For the text-containing cell, return its midpoint in (x, y) coordinate format. 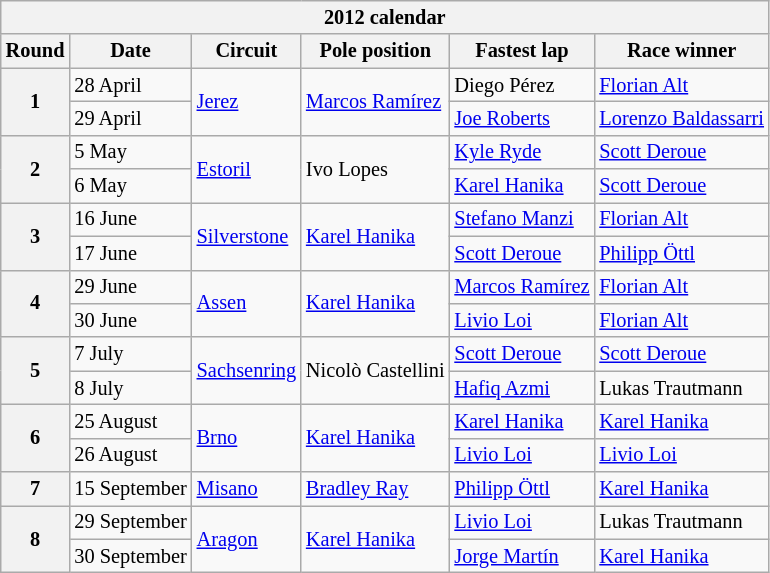
29 April (130, 118)
17 June (130, 253)
Hafiq Azmi (522, 388)
29 September (130, 522)
Fastest lap (522, 51)
Sachsenring (246, 370)
Aragon (246, 538)
15 September (130, 489)
Brno (246, 438)
Bradley Ray (375, 489)
Misano (246, 489)
26 August (130, 455)
2012 calendar (385, 17)
6 May (130, 186)
Ivo Lopes (375, 168)
Nicolò Castellini (375, 370)
8 July (130, 388)
Stefano Manzi (522, 219)
8 (36, 538)
4 (36, 304)
Race winner (681, 51)
1 (36, 102)
Joe Roberts (522, 118)
Jorge Martín (522, 556)
3 (36, 236)
30 June (130, 320)
Round (36, 51)
Jerez (246, 102)
Lorenzo Baldassarri (681, 118)
7 July (130, 354)
16 June (130, 219)
Silverstone (246, 236)
Pole position (375, 51)
Circuit (246, 51)
28 April (130, 85)
29 June (130, 287)
Estoril (246, 168)
Diego Pérez (522, 85)
5 May (130, 152)
25 August (130, 421)
7 (36, 489)
2 (36, 168)
Assen (246, 304)
Date (130, 51)
Kyle Ryde (522, 152)
5 (36, 370)
6 (36, 438)
30 September (130, 556)
